Find where the given text appears and provide that cell's center as [X, Y] coordinate. 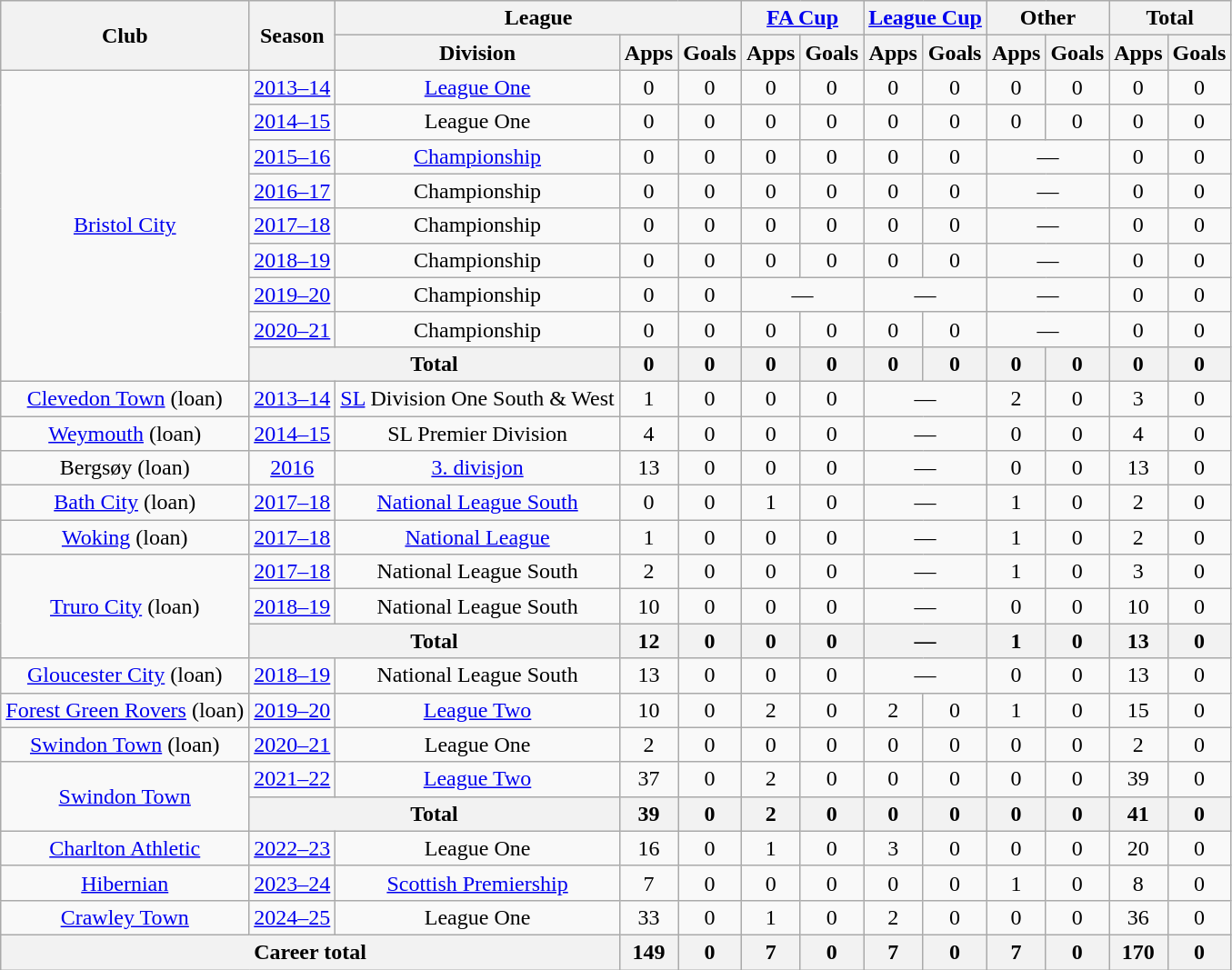
2022–23 [293, 848]
Gloucester City (loan) [125, 675]
Season [293, 35]
149 [648, 952]
Bristol City [125, 225]
2023–24 [293, 883]
League [538, 18]
3. divisjon [477, 468]
Woking (loan) [125, 537]
33 [648, 917]
15 [1138, 710]
41 [1138, 814]
170 [1138, 952]
2024–25 [293, 917]
Hibernian [125, 883]
36 [1138, 917]
Truro City (loan) [125, 606]
Crawley Town [125, 917]
Division [477, 53]
12 [648, 641]
16 [648, 848]
Other [1047, 18]
2016–17 [293, 191]
Scottish Premiership [477, 883]
Swindon Town [125, 796]
Career total [311, 952]
Forest Green Rovers (loan) [125, 710]
20 [1138, 848]
League Cup [926, 18]
8 [1138, 883]
Clevedon Town (loan) [125, 398]
Charlton Athletic [125, 848]
FA Cup [802, 18]
National League [477, 537]
SL Premier Division [477, 434]
SL Division One South & West [477, 398]
2016 [293, 468]
37 [648, 779]
Weymouth (loan) [125, 434]
Bath City (loan) [125, 503]
2021–22 [293, 779]
Club [125, 35]
2015–16 [293, 156]
Swindon Town (loan) [125, 745]
Bergsøy (loan) [125, 468]
